Identify which cell holds the provided text, then report its [x, y] central coordinate. 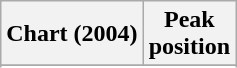
Chart (2004) [72, 34]
Peakposition [189, 34]
